Search for the cell housing the specified text and yield its [X, Y] center coordinate. 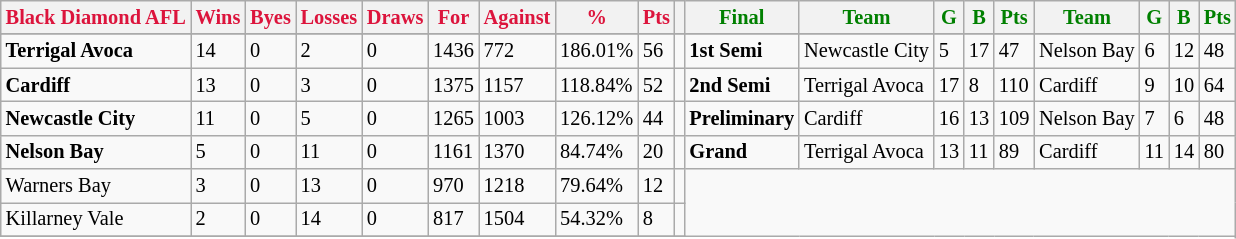
52 [656, 85]
Warners Bay [96, 186]
Byes [270, 17]
7 [1154, 118]
Against [518, 17]
10 [1184, 85]
186.01% [596, 51]
79.64% [596, 186]
118.84% [596, 85]
9 [1154, 85]
1436 [453, 51]
16 [949, 118]
1504 [518, 219]
772 [518, 51]
56 [656, 51]
80 [1218, 152]
Draws [395, 17]
47 [1014, 51]
20 [656, 152]
126.12% [596, 118]
Grand [742, 152]
Killarney Vale [96, 219]
Final [742, 17]
1003 [518, 118]
Wins [218, 17]
Preliminary [742, 118]
1375 [453, 85]
54.32% [596, 219]
% [596, 17]
44 [656, 118]
Losses [329, 17]
1st Semi [742, 51]
1370 [518, 152]
64 [1218, 85]
110 [1014, 85]
Black Diamond AFL [96, 17]
970 [453, 186]
817 [453, 219]
1265 [453, 118]
1157 [518, 85]
1161 [453, 152]
84.74% [596, 152]
1218 [518, 186]
109 [1014, 118]
2nd Semi [742, 85]
For [453, 17]
89 [1014, 152]
